Capture the cell that displays the provided text and extract its (X, Y) central coordinate. 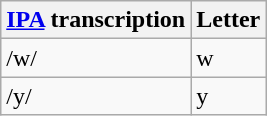
/y/ (96, 96)
/w/ (96, 58)
IPA transcription (96, 20)
y (228, 96)
w (228, 58)
Letter (228, 20)
